Provide the [X, Y] coordinate of the cell's center where the given text is located.  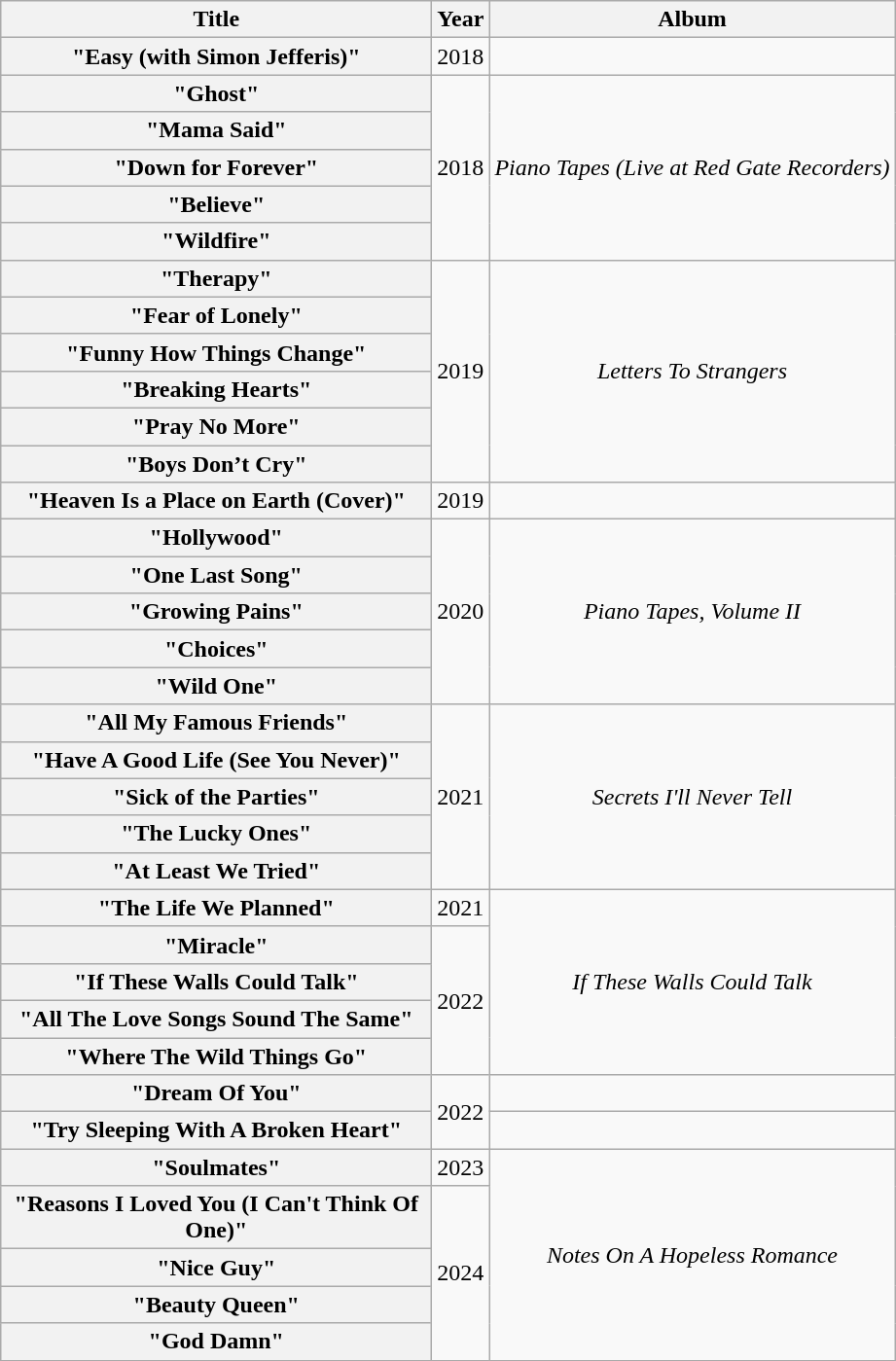
2024 [461, 1272]
"Believe" [216, 204]
"Easy (with Simon Jefferis)" [216, 56]
"The Lucky Ones" [216, 834]
"Breaking Hearts" [216, 389]
Letters To Strangers [693, 371]
"If These Walls Could Talk" [216, 982]
"Wild One" [216, 686]
Title [216, 19]
"At Least We Tried" [216, 871]
"Ghost" [216, 93]
"Down for Forever" [216, 167]
"Beauty Queen" [216, 1305]
"Miracle" [216, 945]
"All The Love Songs Sound The Same" [216, 1019]
"The Life We Planned" [216, 908]
"Fear of Lonely" [216, 315]
"Reasons I Loved You (I Can't Think Of One)" [216, 1218]
2023 [461, 1167]
"Soulmates" [216, 1167]
Album [693, 19]
Secrets I'll Never Tell [693, 797]
"Funny How Things Change" [216, 352]
"All My Famous Friends" [216, 723]
"Boys Don’t Cry" [216, 464]
"Growing Pains" [216, 612]
"Hollywood" [216, 538]
2020 [461, 612]
"Wildfire" [216, 241]
"Nice Guy" [216, 1268]
"Sick of the Parties" [216, 797]
"God Damn" [216, 1342]
"Have A Good Life (See You Never)" [216, 760]
Piano Tapes, Volume II [693, 612]
If These Walls Could Talk [693, 982]
Year [461, 19]
"Mama Said" [216, 130]
"Try Sleeping With A Broken Heart" [216, 1130]
"Where The Wild Things Go" [216, 1056]
"One Last Song" [216, 575]
"Heaven Is a Place on Earth (Cover)" [216, 501]
"Pray No More" [216, 426]
Piano Tapes (Live at Red Gate Recorders) [693, 167]
Notes On A Hopeless Romance [693, 1255]
"Therapy" [216, 278]
"Dream Of You" [216, 1093]
"Choices" [216, 649]
